For the text-containing cell, return its midpoint in [x, y] coordinate format. 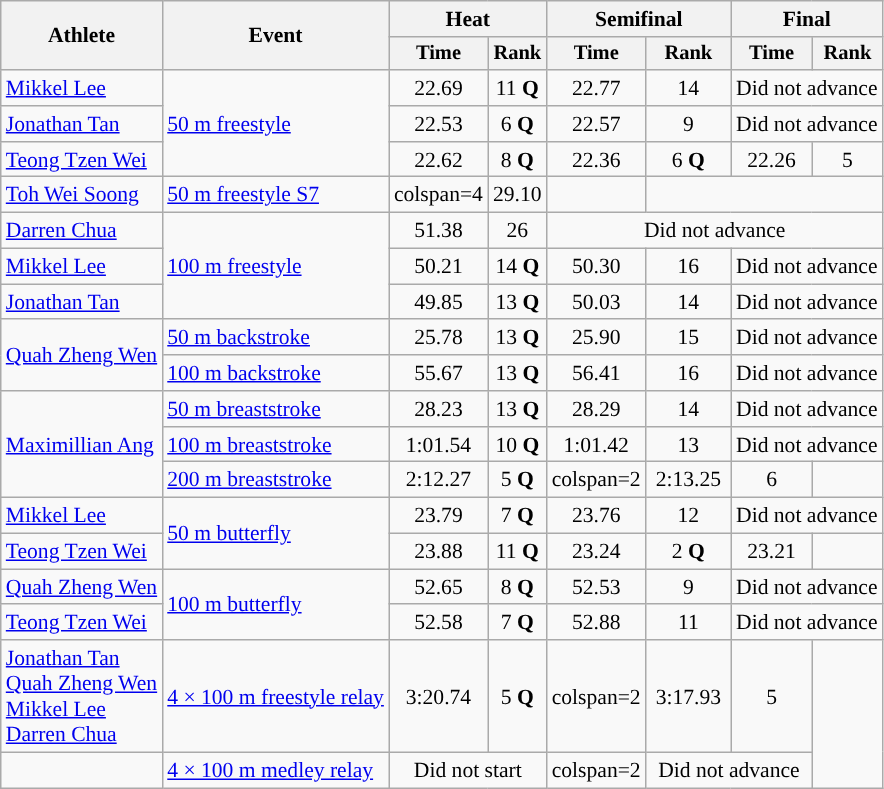
23.24 [596, 552]
25.90 [596, 338]
50 m backstroke [276, 338]
14 Q [518, 267]
Maximillian Ang [82, 444]
2:13.25 [688, 480]
25.78 [438, 338]
Did not start [468, 771]
1:01.54 [438, 445]
22.62 [438, 160]
26 [518, 231]
100 m breaststroke [276, 445]
50 m freestyle S7 [276, 195]
50 m freestyle [276, 124]
2:12.27 [438, 480]
15 [688, 338]
100 m backstroke [276, 373]
29.10 [518, 195]
200 m breaststroke [276, 480]
50.21 [438, 267]
6 [772, 480]
50.03 [596, 302]
52.65 [438, 587]
22.36 [596, 160]
28.29 [596, 409]
50 m breaststroke [276, 409]
2 Q [688, 552]
23.88 [438, 552]
50 m butterfly [276, 534]
55.67 [438, 373]
Jonathan TanQuah Zheng WenMikkel LeeDarren Chua [82, 696]
10 Q [518, 445]
22.53 [438, 124]
12 [688, 516]
3:20.74 [438, 696]
colspan=4 [438, 195]
50.30 [596, 267]
4 × 100 m medley relay [276, 771]
Athlete [82, 36]
22.57 [596, 124]
23.76 [596, 516]
51.38 [438, 231]
52.53 [596, 587]
49.85 [438, 302]
13 [688, 445]
100 m freestyle [276, 266]
Event [276, 36]
Darren Chua [82, 231]
22.26 [772, 160]
22.69 [438, 88]
22.77 [596, 88]
1:01.42 [596, 445]
Final [807, 19]
23.21 [772, 552]
28.23 [438, 409]
4 × 100 m freestyle relay [276, 696]
Toh Wei Soong [82, 195]
3:17.93 [688, 696]
52.58 [438, 623]
Heat [468, 19]
100 m butterfly [276, 604]
23.79 [438, 516]
11 [688, 623]
Semifinal [639, 19]
52.88 [596, 623]
56.41 [596, 373]
